Locate the cell with the specified text and output its (X, Y) center coordinate. 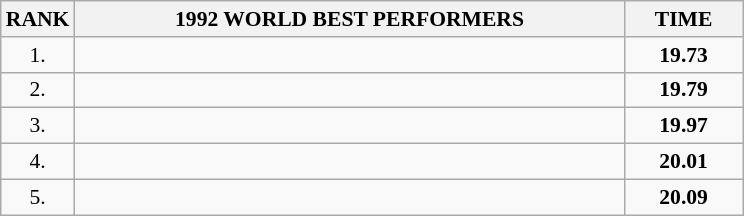
TIME (684, 19)
4. (38, 162)
19.97 (684, 126)
19.79 (684, 90)
19.73 (684, 55)
2. (38, 90)
20.01 (684, 162)
20.09 (684, 197)
5. (38, 197)
3. (38, 126)
1. (38, 55)
1992 WORLD BEST PERFORMERS (349, 19)
RANK (38, 19)
